Capture the cell that displays the provided text and extract its (x, y) central coordinate. 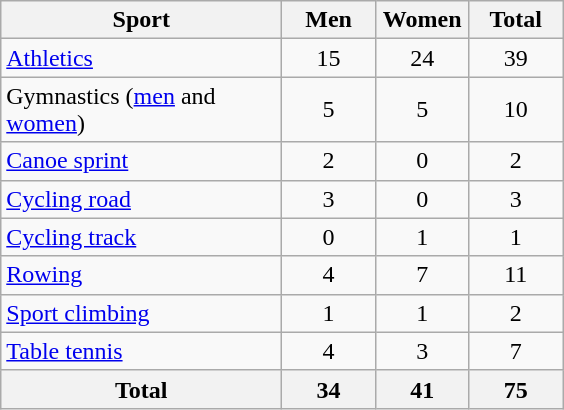
11 (516, 275)
Cycling road (142, 199)
41 (422, 389)
24 (422, 58)
34 (329, 389)
39 (516, 58)
Athletics (142, 58)
Men (329, 20)
75 (516, 389)
Cycling track (142, 237)
10 (516, 110)
Sport climbing (142, 313)
Women (422, 20)
Rowing (142, 275)
Sport (142, 20)
Table tennis (142, 351)
Canoe sprint (142, 161)
Gymnastics (men and women) (142, 110)
15 (329, 58)
